Detect which cell encompasses the target text, then output its (x, y) center coordinate. 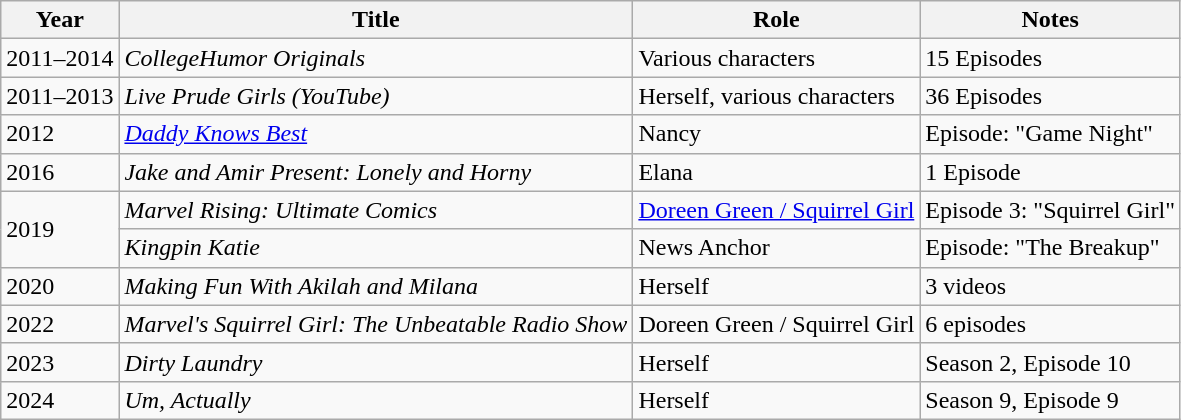
Making Fun With Akilah and Milana (376, 286)
Episode: "The Breakup" (1050, 248)
2011–2014 (60, 58)
Nancy (776, 134)
1 Episode (1050, 172)
Role (776, 20)
2020 (60, 286)
2011–2013 (60, 96)
Herself, various characters (776, 96)
Episode 3: "Squirrel Girl" (1050, 210)
36 Episodes (1050, 96)
2022 (60, 324)
2016 (60, 172)
Live Prude Girls (YouTube) (376, 96)
15 Episodes (1050, 58)
Season 2, Episode 10 (1050, 362)
Year (60, 20)
2023 (60, 362)
Various characters (776, 58)
2012 (60, 134)
Marvel Rising: Ultimate Comics (376, 210)
Dirty Laundry (376, 362)
Notes (1050, 20)
Marvel's Squirrel Girl: The Unbeatable Radio Show (376, 324)
News Anchor (776, 248)
2019 (60, 229)
6 episodes (1050, 324)
2024 (60, 400)
Elana (776, 172)
Season 9, Episode 9 (1050, 400)
Kingpin Katie (376, 248)
Um, Actually (376, 400)
Episode: "Game Night" (1050, 134)
CollegeHumor Originals (376, 58)
Jake and Amir Present: Lonely and Horny (376, 172)
3 videos (1050, 286)
Daddy Knows Best (376, 134)
Title (376, 20)
